Identify which cell holds the provided text, then report its (X, Y) central coordinate. 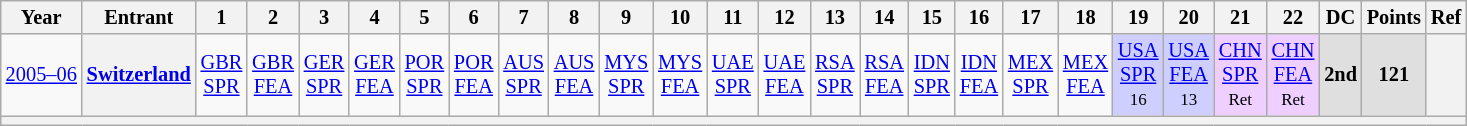
12 (785, 17)
10 (680, 17)
AUSFEA (574, 75)
17 (1030, 17)
19 (1138, 17)
3 (324, 17)
IDNSPR (932, 75)
UAEFEA (785, 75)
22 (1294, 17)
MEXSPR (1030, 75)
11 (733, 17)
GERSPR (324, 75)
1 (222, 17)
18 (1086, 17)
AUSSPR (523, 75)
CHNSPRRet (1240, 75)
GERFEA (374, 75)
8 (574, 17)
PORSPR (424, 75)
Switzerland (139, 75)
MEXFEA (1086, 75)
GBRSPR (222, 75)
IDNFEA (979, 75)
RSAFEA (884, 75)
MYSSPR (626, 75)
2005–06 (42, 75)
USAFEA13 (1188, 75)
Entrant (139, 17)
Ref (1446, 17)
CHNFEARet (1294, 75)
6 (474, 17)
16 (979, 17)
Points (1394, 17)
7 (523, 17)
20 (1188, 17)
21 (1240, 17)
PORFEA (474, 75)
2 (273, 17)
GBRFEA (273, 75)
UAESPR (733, 75)
121 (1394, 75)
14 (884, 17)
2nd (1340, 75)
9 (626, 17)
4 (374, 17)
MYSFEA (680, 75)
RSASPR (834, 75)
15 (932, 17)
5 (424, 17)
USASPR16 (1138, 75)
DC (1340, 17)
Year (42, 17)
13 (834, 17)
